Scan for the cell matching the given text and deliver its [x, y] coordinate at center. 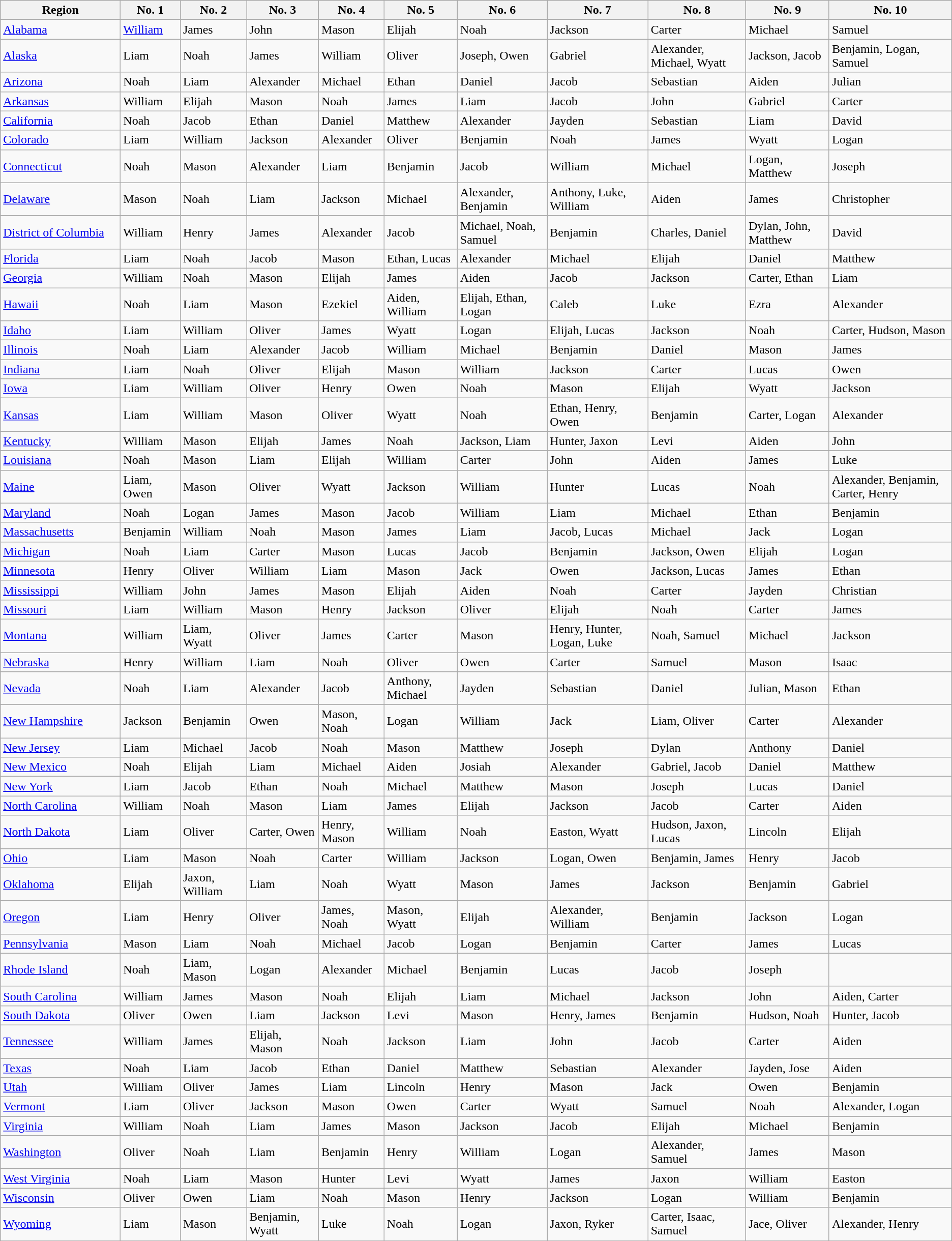
Carter, Owen [283, 832]
South Dakota [61, 1015]
Benjamin, Wyatt [283, 1224]
North Dakota [61, 832]
New Mexico [61, 767]
Virginia [61, 1126]
Mason, Noah [352, 721]
Alaska [61, 56]
Jackson, Lucas [697, 571]
Carter, Isaac, Samuel [697, 1224]
Jace, Oliver [787, 1224]
No. 5 [421, 10]
Ethan, Henry, Owen [598, 415]
Mason, Wyatt [421, 918]
Alexander, Samuel [697, 1153]
Benjamin, James [697, 858]
Wisconsin [61, 1198]
New York [61, 786]
Julian, Mason [787, 689]
Christian [890, 590]
Liam, Owen [151, 486]
Alexander, Logan [890, 1107]
Hudson, Noah [787, 1015]
Wyoming [61, 1224]
Montana [61, 636]
Carter, Ethan [787, 278]
Gabriel, Jacob [697, 767]
Liam, Wyatt [213, 636]
Ezekiel [352, 304]
Henry, James [598, 1015]
Isaac [890, 662]
Benjamin, Logan, Samuel [890, 56]
Charles, Daniel [697, 232]
Washington [61, 1153]
Anthony, Michael [421, 689]
Ohio [61, 858]
Jackson, Liam [502, 441]
Delaware [61, 199]
Alexander, Henry [890, 1224]
Elijah, Ethan, Logan [502, 304]
Julian [890, 82]
Oregon [61, 918]
Florida [61, 258]
Henry, Mason [352, 832]
Alabama [61, 29]
Nevada [61, 689]
Maine [61, 486]
Region [61, 10]
Elijah, Lucas [598, 331]
Hawaii [61, 304]
Josiah [502, 767]
Michigan [61, 551]
Michael, Noah, Samuel [502, 232]
No. 9 [787, 10]
Hudson, Jaxon, Lucas [697, 832]
South Carolina [61, 996]
Indiana [61, 369]
Liam, Mason [213, 969]
Ethan, Lucas [421, 258]
Georgia [61, 278]
Illinois [61, 350]
Colorado [61, 140]
Jackson, Owen [697, 551]
Liam, Oliver [697, 721]
Dylan [697, 748]
Hunter, Jacob [890, 1015]
Carter, Hudson, Mason [890, 331]
Ezra [787, 304]
Rhode Island [61, 969]
Massachusetts [61, 532]
Jaxon [697, 1178]
No. 6 [502, 10]
No. 2 [213, 10]
Texas [61, 1068]
No. 1 [151, 10]
Iowa [61, 389]
James, Noah [352, 918]
California [61, 121]
Jackson, Jacob [787, 56]
Tennessee [61, 1042]
Utah [61, 1087]
Aiden, William [421, 304]
Louisiana [61, 460]
District of Columbia [61, 232]
No. 8 [697, 10]
Jayden, Jose [787, 1068]
Carter, Logan [787, 415]
Arizona [61, 82]
Hunter, Jaxon [598, 441]
Aiden, Carter [890, 996]
Easton, Wyatt [598, 832]
Anthony, Luke, William [598, 199]
Vermont [61, 1107]
Idaho [61, 331]
Easton [890, 1178]
Oklahoma [61, 884]
Arkansas [61, 101]
Kentucky [61, 441]
Joseph, Owen [502, 56]
No. 10 [890, 10]
North Carolina [61, 806]
Jaxon, William [213, 884]
Kansas [61, 415]
Logan, Matthew [787, 166]
Noah, Samuel [697, 636]
Anthony [787, 748]
Mississippi [61, 590]
Minnesota [61, 571]
Alexander, Benjamin, Carter, Henry [890, 486]
New Jersey [61, 748]
Alexander, Michael, Wyatt [697, 56]
Logan, Owen [598, 858]
Alexander, William [598, 918]
Caleb [598, 304]
Alexander, Benjamin [502, 199]
No. 4 [352, 10]
Christopher [890, 199]
Dylan, John, Matthew [787, 232]
No. 7 [598, 10]
Maryland [61, 513]
New Hampshire [61, 721]
Pennsylvania [61, 943]
Jacob, Lucas [598, 532]
West Virginia [61, 1178]
Nebraska [61, 662]
Jaxon, Ryker [598, 1224]
Elijah, Mason [283, 1042]
Missouri [61, 609]
No. 3 [283, 10]
Connecticut [61, 166]
Henry, Hunter, Logan, Luke [598, 636]
